From the cell containing the given text, extract its center point as (x, y) coordinate. 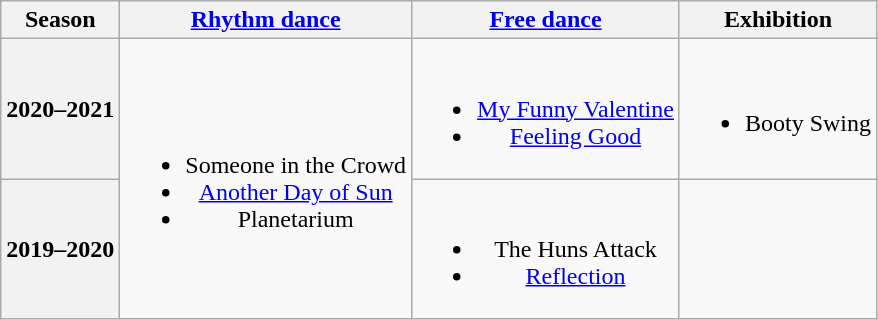
Someone in the Crowd Another Day of SunPlanetarium (266, 179)
Booty Swing (778, 109)
The Huns Attack Reflection (546, 249)
Exhibition (778, 20)
Rhythm dance (266, 20)
My Funny Valentine Feeling Good (546, 109)
Season (60, 20)
Free dance (546, 20)
2019–2020 (60, 249)
2020–2021 (60, 109)
